Scan for the cell matching the given text and deliver its [x, y] coordinate at center. 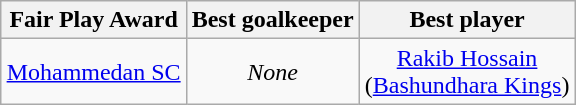
Best player [467, 20]
Best goalkeeper [272, 20]
None [272, 72]
Mohammedan SC [94, 72]
Rakib Hossain(Bashundhara Kings) [467, 72]
Fair Play Award [94, 20]
